Identify which cell holds the provided text, then report its [X, Y] central coordinate. 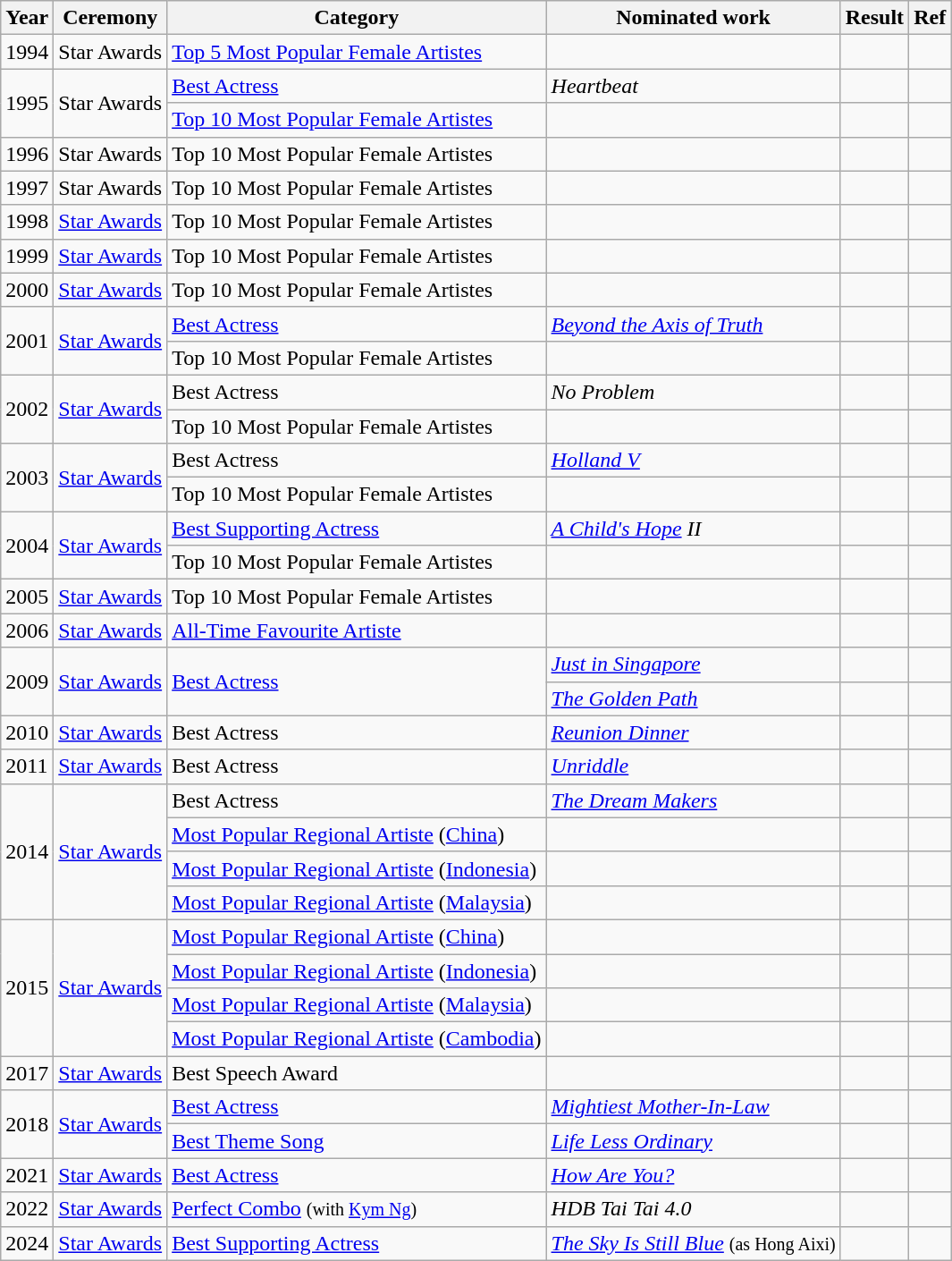
The Golden Path [694, 698]
Beyond the Axis of Truth [694, 324]
Mightiest Mother-In-Law [694, 1107]
HDB Tai Tai 4.0 [694, 1209]
2005 [27, 597]
1995 [27, 103]
1994 [27, 52]
1997 [27, 188]
1999 [27, 256]
How Are You? [694, 1175]
2001 [27, 341]
A Child's Hope II [694, 529]
2014 [27, 851]
Holland V [694, 461]
Most Popular Regional Artiste (Cambodia) [357, 1039]
2009 [27, 681]
2010 [27, 732]
Just in Singapore [694, 664]
Perfect Combo (with Kym Ng) [357, 1209]
Reunion Dinner [694, 732]
2021 [27, 1175]
No Problem [694, 392]
2018 [27, 1124]
1996 [27, 154]
2011 [27, 766]
Best Speech Award [357, 1073]
Best Theme Song [357, 1141]
2024 [27, 1243]
Category [357, 18]
Life Less Ordinary [694, 1141]
2004 [27, 546]
2003 [27, 478]
The Sky Is Still Blue (as Hong Aixi) [694, 1243]
Heartbeat [694, 86]
Year [27, 18]
2002 [27, 409]
Result [874, 18]
Top 5 Most Popular Female Artistes [357, 52]
1998 [27, 222]
Nominated work [694, 18]
2006 [27, 630]
Unriddle [694, 766]
2000 [27, 290]
The Dream Makers [694, 800]
Ref [930, 18]
2015 [27, 987]
2017 [27, 1073]
Ceremony [111, 18]
2022 [27, 1209]
All-Time Favourite Artiste [357, 630]
